Return the (x, y) coordinate for the center point of the cell that contains the specified text.  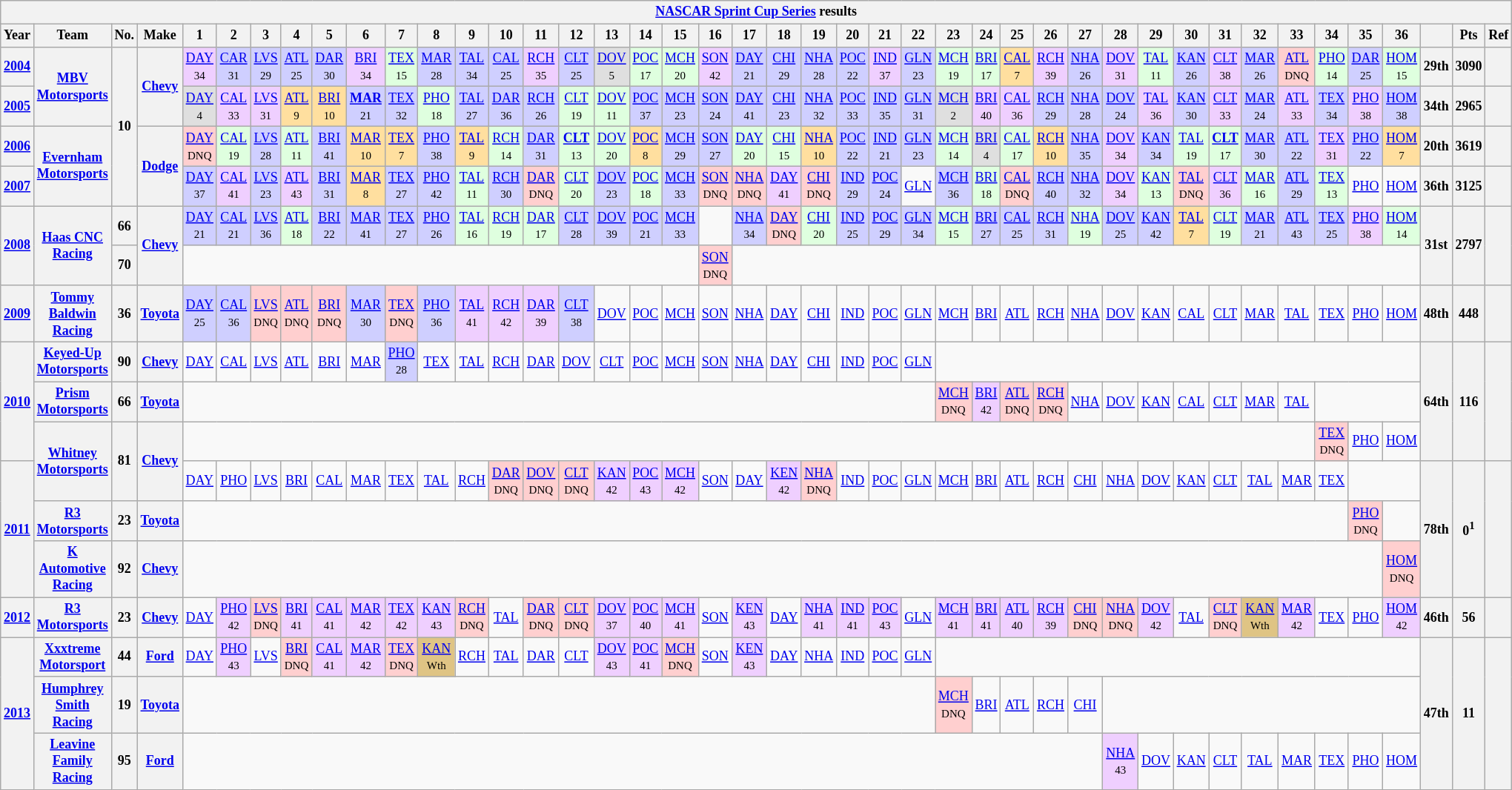
LVS28 (265, 146)
DAY4 (199, 107)
TEX34 (1331, 107)
BRI31 (329, 186)
Dodge (160, 166)
ATL25 (296, 67)
12 (577, 36)
BRI17 (986, 67)
KEN42 (784, 481)
29 (1156, 36)
46th (1436, 617)
CHI20 (819, 226)
Humphrey Smith Racing (73, 705)
HOM15 (1402, 67)
2012 (18, 617)
NHA19 (1085, 226)
29th (1436, 67)
CHI23 (784, 107)
DOV11 (611, 107)
PHO36 (437, 313)
POC41 (646, 657)
14 (646, 36)
LVS23 (265, 186)
RCH35 (541, 67)
DOV31 (1121, 67)
MCH19 (954, 67)
13 (611, 36)
70 (125, 265)
36th (1436, 186)
24 (986, 36)
CLT36 (1225, 186)
RCH26 (541, 107)
TAL19 (1191, 146)
POC18 (646, 186)
TEX13 (1331, 186)
TEX32 (402, 107)
CLT33 (1225, 107)
MAR26 (1260, 67)
PHO26 (437, 226)
CAL33 (233, 107)
CHI15 (784, 146)
3619 (1469, 146)
2965 (1469, 107)
Prism Motorsports (73, 402)
PHO43 (233, 657)
95 (125, 761)
NHA41 (819, 617)
TEX31 (1331, 146)
27 (1085, 36)
31 (1225, 36)
TAL27 (472, 107)
2797 (1469, 246)
3125 (1469, 186)
RCH30 (505, 186)
BRI42 (986, 402)
HOMDNQ (1402, 569)
16 (714, 36)
DOV23 (611, 186)
RCH29 (1051, 107)
POC21 (646, 226)
18 (784, 36)
KAN34 (1156, 146)
3090 (1469, 67)
Year (18, 36)
2005 (18, 107)
90 (125, 362)
CLT28 (577, 226)
Make (160, 36)
IND35 (885, 107)
2010 (18, 402)
DAR31 (541, 146)
PHODNQ (1365, 521)
Haas CNC Racing (73, 246)
31st (1436, 246)
34 (1331, 36)
NASCAR Sprint Cup Series results (756, 12)
Evernham Motorsports (73, 166)
MCH15 (954, 226)
DAY25 (199, 313)
K Automotive Racing (73, 569)
DOV39 (611, 226)
Tommy Baldwin Racing (73, 313)
DAR36 (505, 107)
MCH29 (680, 146)
POC17 (646, 67)
POC24 (885, 186)
CLT17 (1225, 146)
TAL9 (472, 146)
TAL36 (1156, 107)
NHA10 (819, 146)
RCH42 (505, 313)
CAL21 (233, 226)
DOV43 (611, 657)
MAR16 (1260, 186)
DOV20 (611, 146)
GLN34 (918, 226)
TAL41 (472, 313)
5 (329, 36)
CAL19 (233, 146)
DAR17 (541, 226)
HOM14 (1402, 226)
30 (1191, 36)
2006 (18, 146)
CLT25 (577, 67)
IND37 (885, 67)
NHA34 (749, 226)
IND29 (852, 186)
Whitney Motorsports (73, 461)
2 (233, 36)
MBV Motorsports (73, 86)
20 (852, 36)
NHA35 (1085, 146)
BRI27 (986, 226)
8 (437, 36)
17 (749, 36)
92 (125, 569)
RCH19 (505, 226)
64th (1436, 402)
1 (199, 36)
LVS29 (265, 67)
SON42 (714, 67)
POC29 (885, 226)
ATL40 (1017, 617)
DOV37 (611, 617)
SON24 (714, 107)
34th (1436, 107)
No. (125, 36)
TAL34 (472, 67)
CHI29 (784, 67)
BRI10 (329, 107)
ATL18 (296, 226)
PHO22 (1365, 146)
GLN31 (918, 107)
TAL7 (1191, 226)
2004 (18, 67)
HOM42 (1402, 617)
CALDNQ (1017, 186)
Team (73, 36)
KAN30 (1191, 107)
BRI22 (329, 226)
TEX7 (402, 146)
56 (1469, 617)
116 (1469, 402)
ATL22 (1297, 146)
LVS36 (265, 226)
28 (1121, 36)
Ref (1499, 36)
BRI34 (366, 67)
3 (265, 36)
7 (402, 36)
ATL9 (296, 107)
ATL29 (1297, 186)
DOV25 (1121, 226)
78th (1436, 529)
MCH20 (680, 67)
DAY20 (749, 146)
20th (1436, 146)
26 (1051, 36)
CAR31 (233, 67)
DOV5 (611, 67)
TAL16 (472, 226)
Keyed-Up Motorsports (73, 362)
IND21 (885, 146)
Pts (1469, 36)
MAR28 (437, 67)
NHA43 (1121, 761)
POC33 (852, 107)
47th (1436, 714)
POC37 (646, 107)
4 (296, 36)
25 (1017, 36)
2011 (18, 529)
MCH42 (680, 481)
CAL7 (1017, 67)
POC40 (646, 617)
CAL17 (1017, 146)
HOM7 (1402, 146)
ATL33 (1297, 107)
MAR41 (366, 226)
Xxxtreme Motorsport (73, 657)
15 (680, 36)
KAN26 (1191, 67)
PHO14 (1331, 67)
MAR10 (366, 146)
44 (125, 657)
DOVDNQ (541, 481)
DAR25 (1365, 67)
DAY37 (199, 186)
KAN13 (1156, 186)
48th (1436, 313)
81 (125, 461)
DOV42 (1156, 617)
RCH31 (1051, 226)
CLT13 (577, 146)
21 (885, 36)
33 (1297, 36)
MAR24 (1260, 107)
TEX42 (402, 617)
TEX15 (402, 67)
NHA26 (1085, 67)
IND25 (852, 226)
DOV24 (1121, 107)
2009 (18, 313)
BRI4 (986, 146)
6 (366, 36)
MCH2 (954, 107)
LVS31 (265, 107)
DAY34 (199, 67)
DAR39 (541, 313)
01 (1469, 529)
SON27 (714, 146)
TEX25 (1331, 226)
2008 (18, 246)
Leavine Family Racing (73, 761)
RCH40 (1051, 186)
BRI40 (986, 107)
RCH10 (1051, 146)
448 (1469, 313)
CLT20 (577, 186)
PHO18 (437, 107)
32 (1260, 36)
DAR30 (329, 67)
2007 (18, 186)
2013 (18, 714)
BRI18 (986, 186)
MCH14 (954, 146)
KAN43 (437, 617)
RCH14 (505, 146)
ATL11 (296, 146)
22 (918, 36)
MAR8 (366, 186)
HOM38 (1402, 107)
35 (1365, 36)
MCH36 (954, 186)
TALDNQ (1191, 186)
POC8 (646, 146)
IND41 (852, 617)
9 (472, 36)
MCH23 (680, 107)
PHO28 (402, 362)
